For the text-containing cell, return its midpoint in [x, y] coordinate format. 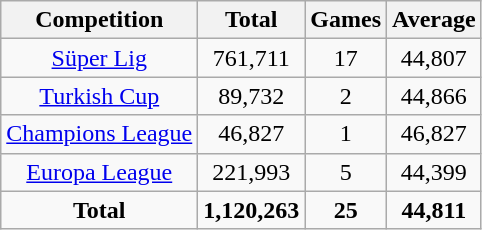
Süper Lig [100, 58]
25 [346, 210]
2 [346, 96]
44,866 [434, 96]
Champions League [100, 134]
Turkish Cup [100, 96]
44,399 [434, 172]
221,993 [252, 172]
1,120,263 [252, 210]
Games [346, 20]
44,811 [434, 210]
761,711 [252, 58]
17 [346, 58]
89,732 [252, 96]
1 [346, 134]
5 [346, 172]
44,807 [434, 58]
Competition [100, 20]
Average [434, 20]
Europa League [100, 172]
